Determine the [X, Y] coordinate at the center of the cell enclosing the given text.  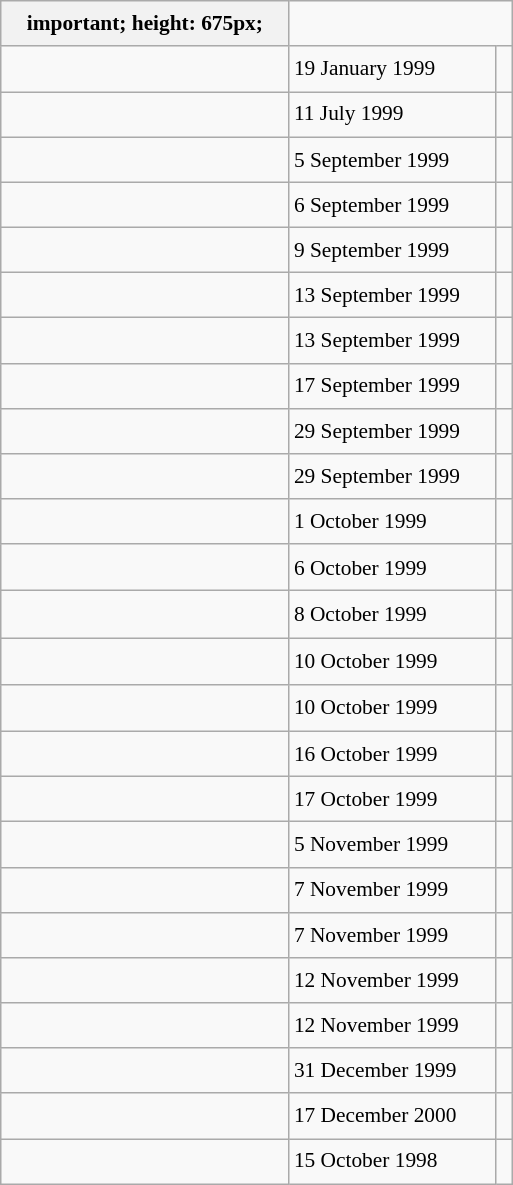
11 July 1999 [392, 114]
17 December 2000 [392, 1116]
17 September 1999 [392, 386]
16 October 1999 [392, 754]
1 October 1999 [392, 522]
important; height: 675px; [145, 24]
19 January 1999 [392, 68]
17 October 1999 [392, 798]
6 October 1999 [392, 568]
31 December 1999 [392, 1070]
5 September 1999 [392, 160]
6 September 1999 [392, 204]
15 October 1998 [392, 1162]
8 October 1999 [392, 614]
5 November 1999 [392, 844]
9 September 1999 [392, 250]
